From the cell containing the given text, extract its center point as [X, Y] coordinate. 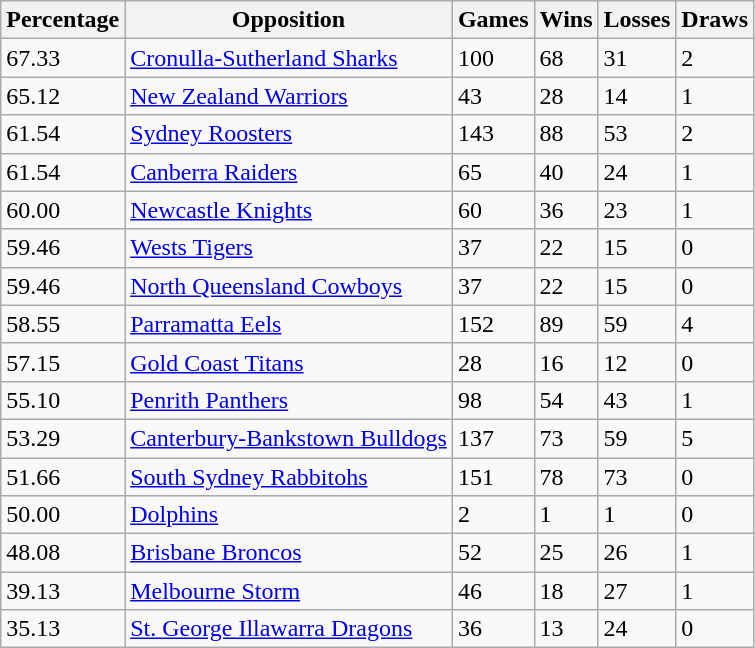
27 [637, 591]
54 [566, 400]
60 [493, 210]
14 [637, 96]
18 [566, 591]
40 [566, 172]
151 [493, 477]
65.12 [63, 96]
Wins [566, 20]
152 [493, 324]
143 [493, 134]
Percentage [63, 20]
89 [566, 324]
25 [566, 553]
Melbourne Storm [289, 591]
58.55 [63, 324]
New Zealand Warriors [289, 96]
23 [637, 210]
35.13 [63, 629]
Parramatta Eels [289, 324]
60.00 [63, 210]
Opposition [289, 20]
57.15 [63, 362]
137 [493, 438]
Newcastle Knights [289, 210]
53 [637, 134]
65 [493, 172]
52 [493, 553]
53.29 [63, 438]
4 [715, 324]
Draws [715, 20]
Penrith Panthers [289, 400]
North Queensland Cowboys [289, 286]
31 [637, 58]
88 [566, 134]
13 [566, 629]
67.33 [63, 58]
Wests Tigers [289, 248]
26 [637, 553]
39.13 [63, 591]
Dolphins [289, 515]
Games [493, 20]
100 [493, 58]
12 [637, 362]
46 [493, 591]
55.10 [63, 400]
St. George Illawarra Dragons [289, 629]
68 [566, 58]
Brisbane Broncos [289, 553]
Canterbury-Bankstown Bulldogs [289, 438]
Losses [637, 20]
Gold Coast Titans [289, 362]
5 [715, 438]
78 [566, 477]
98 [493, 400]
Canberra Raiders [289, 172]
51.66 [63, 477]
South Sydney Rabbitohs [289, 477]
48.08 [63, 553]
Cronulla-Sutherland Sharks [289, 58]
Sydney Roosters [289, 134]
16 [566, 362]
50.00 [63, 515]
